Provide the [X, Y] coordinate of the cell's center where the given text is located.  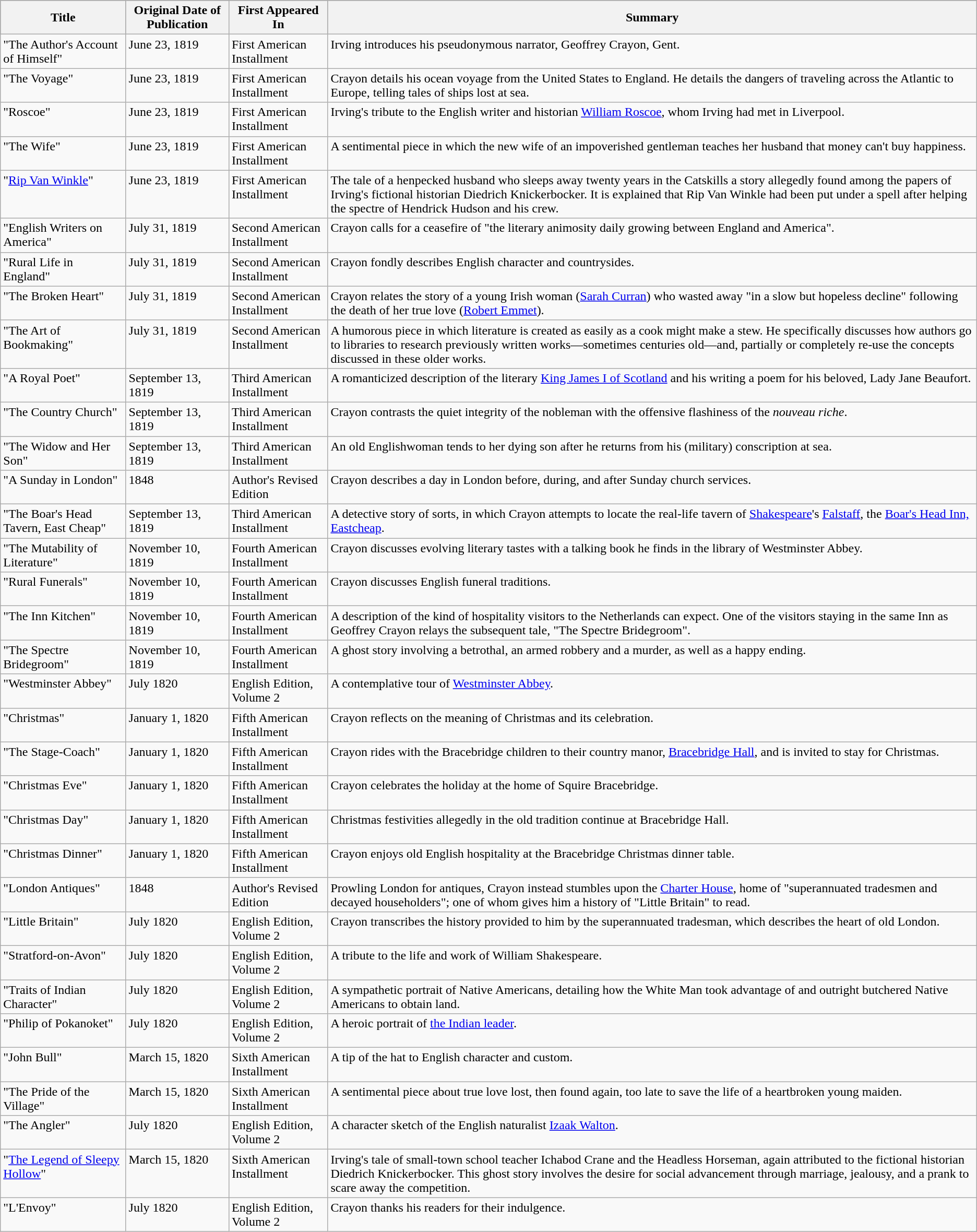
Crayon reflects on the meaning of Christmas and its celebration. [652, 725]
A sentimental piece about true love lost, then found again, too late to save the life of a heartbroken young maiden. [652, 1098]
"Traits of Indian Character" [63, 996]
Crayon celebrates the holiday at the home of Squire Bracebridge. [652, 792]
Crayon enjoys old English hospitality at the Bracebridge Christmas dinner table. [652, 860]
Title [63, 18]
"Roscoe" [63, 119]
"The Wife" [63, 153]
"The Boar's Head Tavern, East Cheap" [63, 521]
"English Writers on America" [63, 235]
"Stratford-on-Avon" [63, 963]
Crayon calls for a ceasefire of "the literary animosity daily growing between England and America". [652, 235]
An old Englishwoman tends to her dying son after he returns from his (military) conscription at sea. [652, 453]
Crayon discusses evolving literary tastes with a talking book he finds in the library of Westminster Abbey. [652, 555]
Crayon contrasts the quiet integrity of the nobleman with the offensive flashiness of the nouveau riche. [652, 419]
Crayon describes a day in London before, during, and after Sunday church services. [652, 488]
"The Angler" [63, 1133]
Crayon rides with the Bracebridge children to their country manor, Bracebridge Hall, and is invited to stay for Christmas. [652, 759]
"The Pride of the Village" [63, 1098]
Crayon fondly describes English character and countrysides. [652, 269]
"Rural Life in England" [63, 269]
A detective story of sorts, in which Crayon attempts to locate the real-life tavern of Shakespeare's Falstaff, the Boar's Head Inn, Eastcheap. [652, 521]
"Rip Van Winkle" [63, 194]
Crayon transcribes the history provided to him by the superannuated tradesman, which describes the heart of old London. [652, 928]
"London Antiques" [63, 895]
A sentimental piece in which the new wife of an impoverished gentleman teaches her husband that money can't buy happiness. [652, 153]
"The Author's Account of Himself" [63, 51]
"The Mutability of Literature" [63, 555]
"Christmas Dinner" [63, 860]
A heroic portrait of the Indian leader. [652, 1030]
Christmas festivities allegedly in the old tradition continue at Bracebridge Hall. [652, 827]
"The Voyage" [63, 86]
Irving's tribute to the English writer and historian William Roscoe, whom Irving had met in Liverpool. [652, 119]
A ghost story involving a betrothal, an armed robbery and a murder, as well as a happy ending. [652, 657]
A character sketch of the English naturalist Izaak Walton. [652, 1133]
"The Broken Heart" [63, 303]
"L'Envoy" [63, 1214]
"The Art of Bookmaking" [63, 344]
A tip of the hat to English character and custom. [652, 1065]
Crayon discusses English funeral traditions. [652, 589]
Original Date of Publication [177, 18]
Summary [652, 18]
A contemplative tour of Westminster Abbey. [652, 691]
Crayon thanks his readers for their indulgence. [652, 1214]
"A Sunday in London" [63, 488]
"Westminster Abbey" [63, 691]
Irving introduces his pseudonymous narrator, Geoffrey Crayon, Gent. [652, 51]
"The Widow and Her Son" [63, 453]
"Christmas Day" [63, 827]
"The Inn Kitchen" [63, 623]
First Appeared In [278, 18]
"Christmas" [63, 725]
"The Legend of Sleepy Hollow" [63, 1174]
"The Country Church" [63, 419]
"Little Britain" [63, 928]
"A Royal Poet" [63, 385]
"The Spectre Bridegroom" [63, 657]
A sympathetic portrait of Native Americans, detailing how the White Man took advantage of and outright butchered Native Americans to obtain land. [652, 996]
A romanticized description of the literary King James I of Scotland and his writing a poem for his beloved, Lady Jane Beaufort. [652, 385]
"The Stage-Coach" [63, 759]
"Christmas Eve" [63, 792]
"Rural Funerals" [63, 589]
A tribute to the life and work of William Shakespeare. [652, 963]
"John Bull" [63, 1065]
"Philip of Pokanoket" [63, 1030]
